Detect which cell encompasses the target text, then output its (x, y) center coordinate. 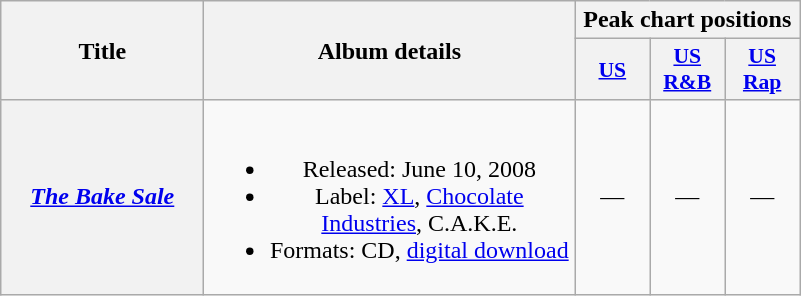
Released: June 10, 2008Label: XL, Chocolate Industries, C.A.K.E.Formats: CD, digital download (390, 197)
Album details (390, 50)
The Bake Sale (102, 197)
US (612, 70)
US R&B (688, 70)
Peak chart positions (688, 20)
USRap (762, 70)
Title (102, 50)
